Return the (X, Y) coordinate for the center point of the cell that contains the specified text.  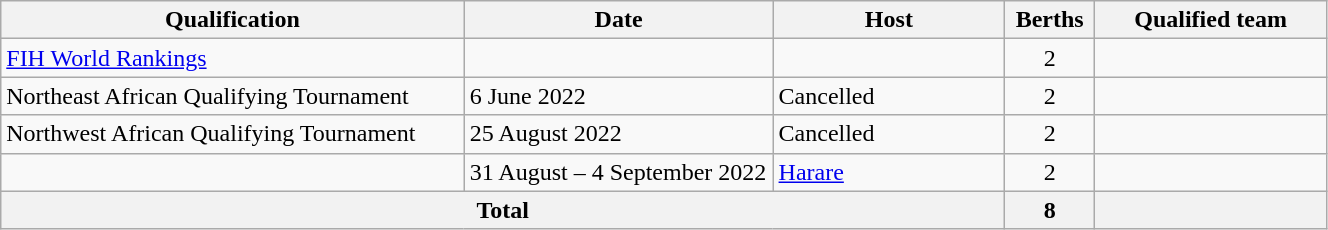
Harare (889, 172)
31 August – 4 September 2022 (618, 172)
Northwest African Qualifying Tournament (232, 134)
Berths (1050, 20)
6 June 2022 (618, 96)
Qualification (232, 20)
Qualified team (1211, 20)
8 (1050, 210)
Total (503, 210)
Northeast African Qualifying Tournament (232, 96)
Host (889, 20)
Date (618, 20)
FIH World Rankings (232, 58)
25 August 2022 (618, 134)
